Pinpoint the cell where the given text exists, returning its [X, Y] midpoint coordinate. 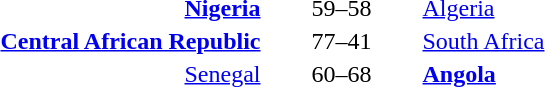
77–41 [342, 41]
